From the cell containing the given text, extract its center point as (x, y) coordinate. 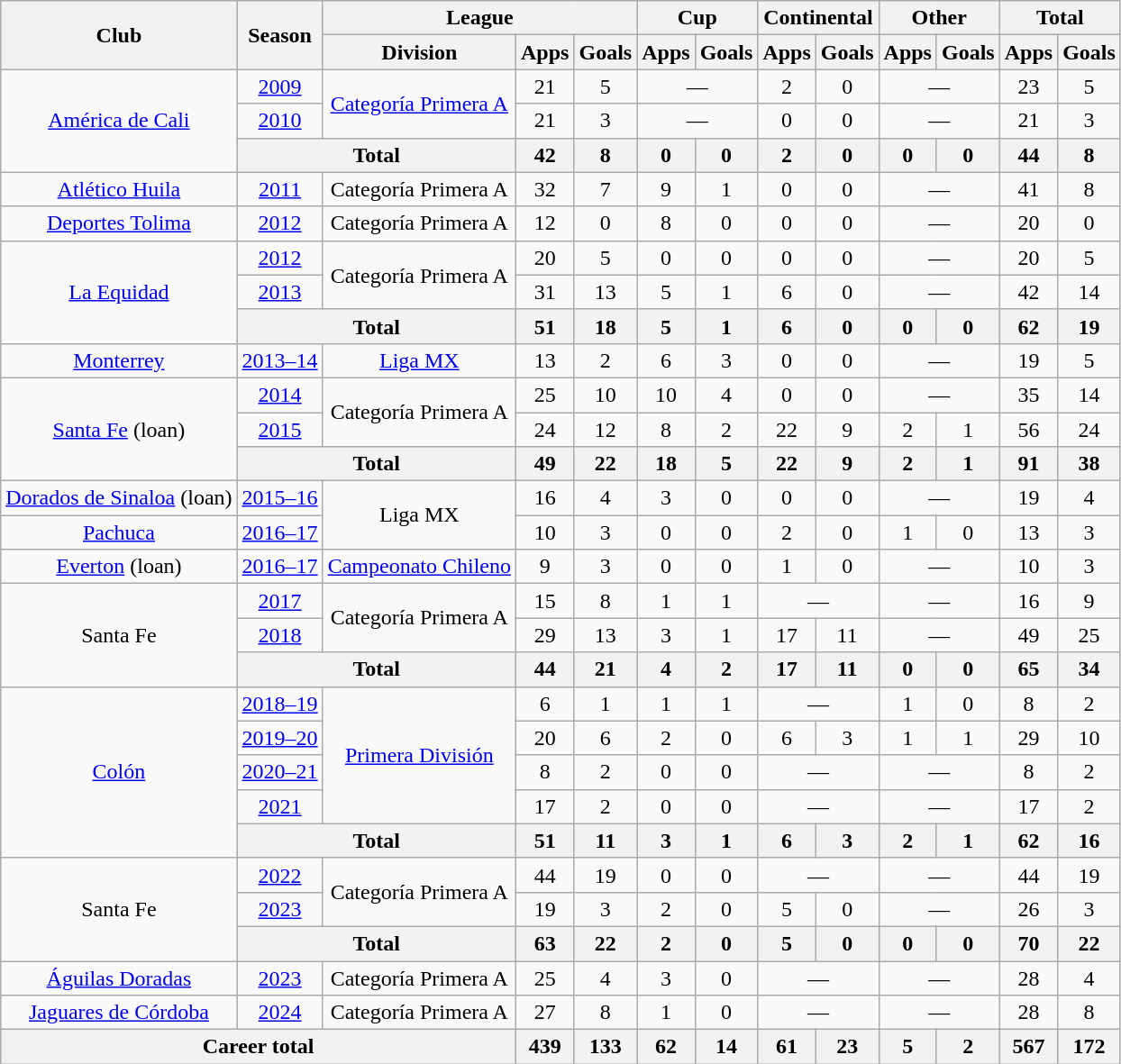
15 (545, 601)
2017 (279, 601)
91 (1028, 464)
2018 (279, 635)
League (479, 18)
41 (1028, 189)
Season (279, 35)
2019–20 (279, 738)
Primera División (419, 755)
34 (1089, 669)
2013 (279, 292)
70 (1028, 943)
Deportes Tolima (119, 223)
2018–19 (279, 704)
35 (1028, 395)
América de Cali (119, 121)
133 (606, 1047)
32 (545, 189)
172 (1089, 1047)
Jaguares de Córdoba (119, 1013)
26 (1028, 909)
27 (545, 1013)
2022 (279, 875)
La Equidad (119, 292)
Águilas Doradas (119, 978)
2014 (279, 395)
2015–16 (279, 498)
2015 (279, 430)
Career total (259, 1047)
2024 (279, 1013)
63 (545, 943)
38 (1089, 464)
31 (545, 292)
Continental (818, 18)
Colón (119, 772)
Club (119, 35)
Pachuca (119, 532)
Santa Fe (loan) (119, 429)
Cup (697, 18)
Monterrey (119, 360)
Other (939, 18)
Everton (loan) (119, 567)
65 (1028, 669)
Campeonato Chileno (419, 567)
Division (419, 52)
Atlético Huila (119, 189)
56 (1028, 430)
567 (1028, 1047)
7 (606, 189)
2010 (279, 121)
2020–21 (279, 772)
439 (545, 1047)
2011 (279, 189)
Dorados de Sinaloa (loan) (119, 498)
2009 (279, 86)
61 (787, 1047)
2021 (279, 806)
2013–14 (279, 360)
